For the text-containing cell, return its midpoint in (X, Y) coordinate format. 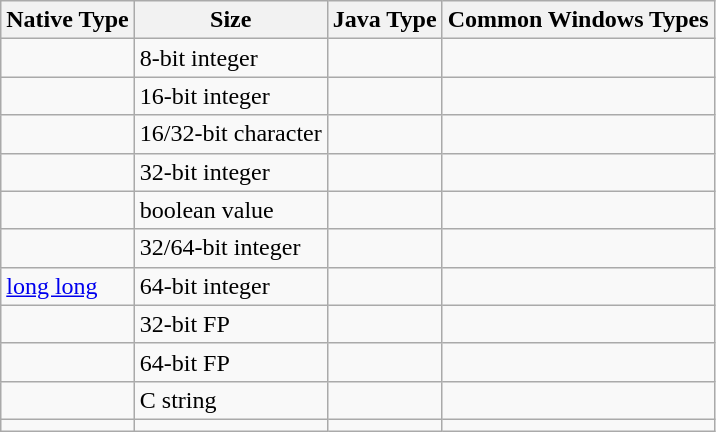
64-bit integer (230, 286)
32/64-bit integer (230, 248)
Java Type (384, 20)
16/32-bit character (230, 134)
C string (230, 400)
32-bit integer (230, 172)
long long (68, 286)
Common Windows Types (578, 20)
boolean value (230, 210)
Size (230, 20)
Native Type (68, 20)
8-bit integer (230, 58)
64-bit FP (230, 362)
16-bit integer (230, 96)
32-bit FP (230, 324)
